Identify which cell holds the provided text, then report its [x, y] central coordinate. 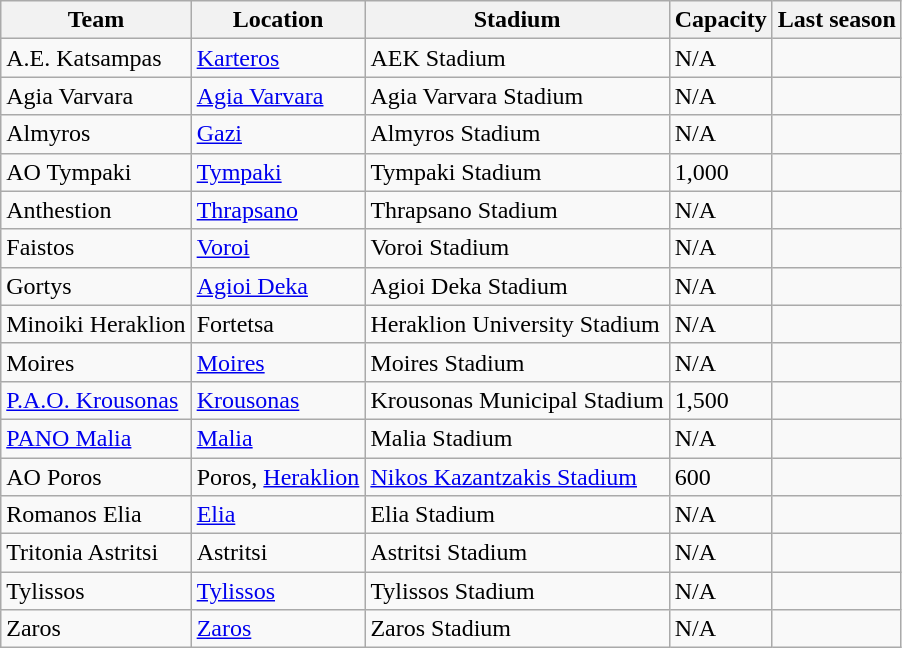
Astritsi Stadium [517, 553]
Elia Stadium [517, 515]
Voroi [278, 248]
Malia Stadium [517, 438]
Capacity [720, 20]
Voroi Stadium [517, 248]
Thrapsano [278, 210]
Stadium [517, 20]
Tritonia Astritsi [96, 553]
AEK Stadium [517, 58]
Almyros Stadium [517, 134]
Romanos Elia [96, 515]
AO Poros [96, 477]
PANO Malia [96, 438]
Karteros [278, 58]
Team [96, 20]
Tylissos Stadium [517, 591]
Tympaki [278, 172]
AO Tympaki [96, 172]
Almyros [96, 134]
Zaros Stadium [517, 629]
Agioi Deka [278, 286]
Gazi [278, 134]
1,500 [720, 400]
Agia Varvara Stadium [517, 96]
Last season [836, 20]
Heraklion University Stadium [517, 324]
600 [720, 477]
Agioi Deka Stadium [517, 286]
Nikos Kazantzakis Stadium [517, 477]
Location [278, 20]
Krousonas Municipal Stadium [517, 400]
1,000 [720, 172]
Malia [278, 438]
P.A.O. Krousonas [96, 400]
Thrapsano Stadium [517, 210]
Tympaki Stadium [517, 172]
Krousonas [278, 400]
Faistos [96, 248]
Elia [278, 515]
Anthestion [96, 210]
Gortys [96, 286]
A.E. Katsampas [96, 58]
Moires Stadium [517, 362]
Astritsi [278, 553]
Poros, Heraklion [278, 477]
Fortetsa [278, 324]
Minoiki Heraklion [96, 324]
